Locate the cell with the specified text and output its [x, y] center coordinate. 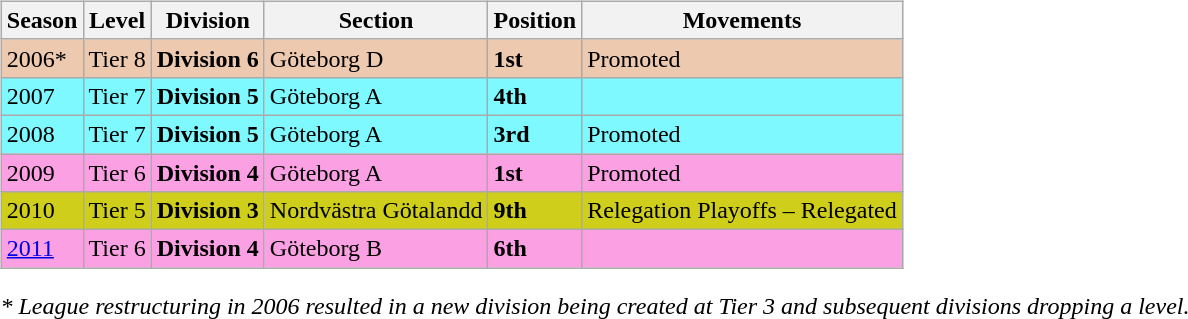
Göteborg D [376, 58]
9th [535, 211]
Level [117, 20]
Division [208, 20]
Position [535, 20]
2008 [42, 134]
3rd [535, 134]
Göteborg B [376, 249]
Division 3 [208, 211]
Nordvästra Götalandd [376, 211]
Tier 5 [117, 211]
2010 [42, 211]
Section [376, 20]
2011 [42, 249]
2007 [42, 96]
6th [535, 249]
2009 [42, 173]
Season [42, 20]
2006* [42, 58]
Movements [742, 20]
Tier 8 [117, 58]
Division 6 [208, 58]
4th [535, 96]
Relegation Playoffs – Relegated [742, 211]
